Scan for the cell matching the given text and deliver its [x, y] coordinate at center. 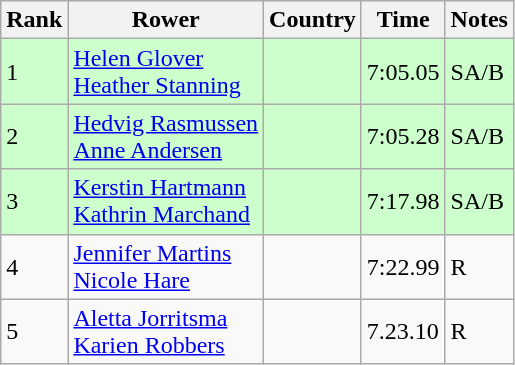
Hedvig RasmussenAnne Andersen [166, 136]
4 [34, 266]
2 [34, 136]
Country [313, 20]
Time [403, 20]
7:17.98 [403, 202]
7.23.10 [403, 332]
Notes [479, 20]
3 [34, 202]
7:22.99 [403, 266]
Rank [34, 20]
5 [34, 332]
Jennifer MartinsNicole Hare [166, 266]
Aletta JorritsmaKarien Robbers [166, 332]
1 [34, 72]
Kerstin HartmannKathrin Marchand [166, 202]
Rower [166, 20]
Helen GloverHeather Stanning [166, 72]
7:05.28 [403, 136]
7:05.05 [403, 72]
